Determine the [X, Y] coordinate at the center of the cell enclosing the given text.  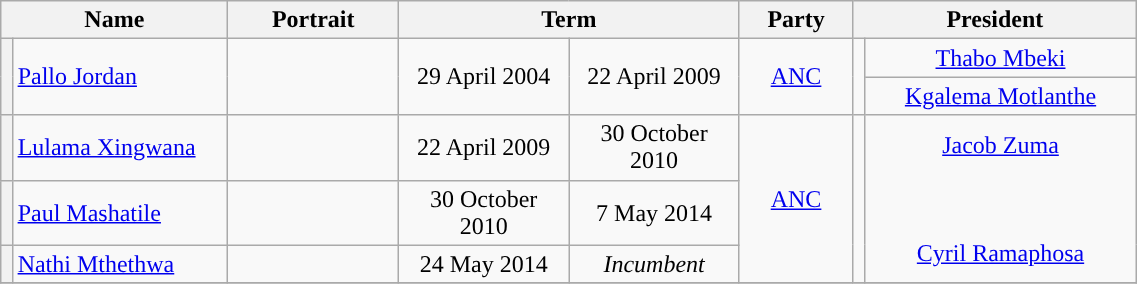
Party [796, 20]
President [995, 20]
29 April 2004 [483, 77]
Name [114, 20]
7 May 2014 [654, 212]
Incumbent [654, 264]
24 May 2014 [483, 264]
Thabo Mbeki [1000, 58]
Jacob Zuma Cyril Ramaphosa [1000, 199]
Nathi Mthethwa [120, 264]
Term [568, 20]
Pallo Jordan [120, 77]
Paul Mashatile [120, 212]
Portrait [314, 20]
Lulama Xingwana [120, 148]
Kgalema Motlanthe [1000, 96]
